Provide the [x, y] coordinate of the cell's center where the given text is located.  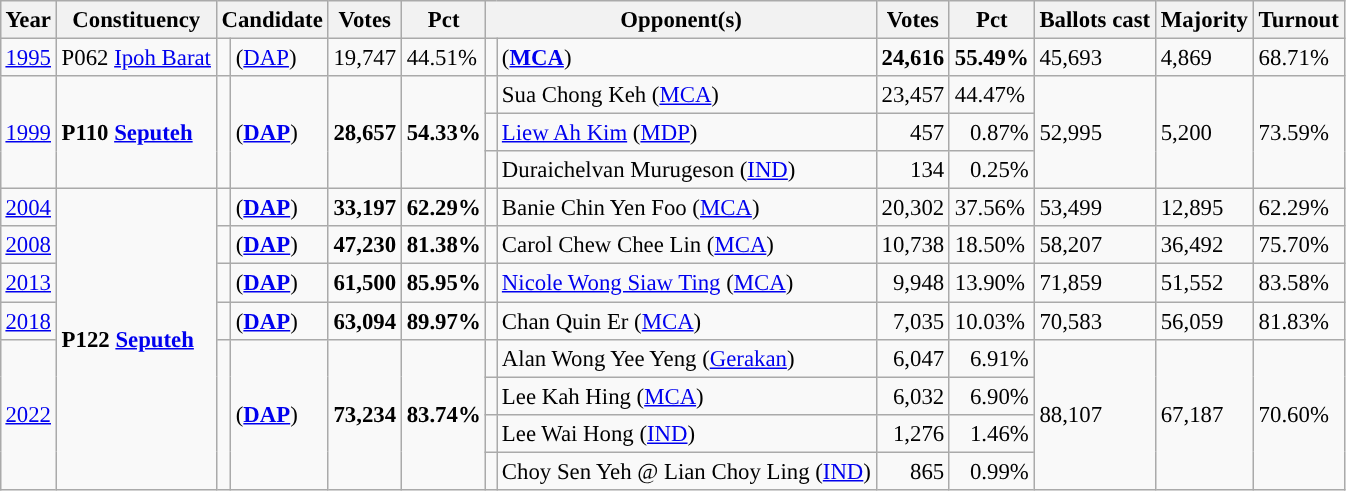
68.71% [1298, 57]
44.47% [992, 95]
Nicole Wong Siaw Ting (MCA) [687, 283]
85.95% [444, 283]
61,500 [364, 283]
51,552 [1204, 283]
10,738 [912, 245]
Lee Kah Hing (MCA) [687, 396]
P062 Ipoh Barat [136, 57]
Duraichelvan Murugeson (IND) [687, 170]
83.74% [444, 414]
(MCA) [687, 57]
865 [912, 471]
63,094 [364, 321]
10.03% [992, 321]
36,492 [1204, 245]
2004 [28, 208]
19,747 [364, 57]
Ballots cast [1094, 20]
0.25% [992, 170]
Constituency [136, 20]
18.50% [992, 245]
P110 Seputeh [136, 132]
6.90% [992, 396]
1999 [28, 132]
Choy Sen Yeh @ Lian Choy Ling (IND) [687, 471]
54.33% [444, 132]
457 [912, 133]
2018 [28, 321]
2008 [28, 245]
73,234 [364, 414]
12,895 [1204, 208]
52,995 [1094, 132]
71,859 [1094, 283]
70,583 [1094, 321]
13.90% [992, 283]
20,302 [912, 208]
6.91% [992, 358]
24,616 [912, 57]
89.97% [444, 321]
P122 Seputeh [136, 340]
Opponent(s) [681, 20]
67,187 [1204, 414]
33,197 [364, 208]
Lee Wai Hong (IND) [687, 433]
Alan Wong Yee Yeng (Gerakan) [687, 358]
134 [912, 170]
Turnout [1298, 20]
Year [28, 20]
1995 [28, 57]
7,035 [912, 321]
70.60% [1298, 414]
Majority [1204, 20]
5,200 [1204, 132]
73.59% [1298, 132]
81.83% [1298, 321]
9,948 [912, 283]
45,693 [1094, 57]
88,107 [1094, 414]
0.99% [992, 471]
1.46% [992, 433]
6,047 [912, 358]
Candidate [272, 20]
0.87% [992, 133]
1,276 [912, 433]
58,207 [1094, 245]
23,457 [912, 95]
28,657 [364, 132]
Chan Quin Er (MCA) [687, 321]
75.70% [1298, 245]
Liew Ah Kim (MDP) [687, 133]
2022 [28, 414]
47,230 [364, 245]
81.38% [444, 245]
56,059 [1204, 321]
55.49% [992, 57]
6,032 [912, 396]
53,499 [1094, 208]
37.56% [992, 208]
44.51% [444, 57]
Carol Chew Chee Lin (MCA) [687, 245]
4,869 [1204, 57]
83.58% [1298, 283]
2013 [28, 283]
Sua Chong Keh (MCA) [687, 95]
Banie Chin Yen Foo (MCA) [687, 208]
